Pinpoint the cell where the given text exists, returning its (X, Y) midpoint coordinate. 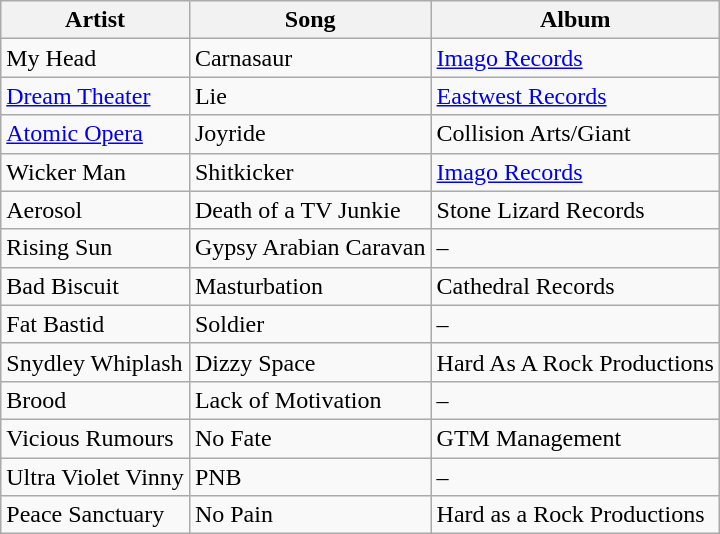
GTM Management (575, 438)
Eastwest Records (575, 96)
Snydley Whiplash (96, 362)
Lie (310, 96)
Collision Arts/Giant (575, 134)
Carnasaur (310, 58)
Lack of Motivation (310, 400)
Joyride (310, 134)
Album (575, 20)
Aerosol (96, 210)
Death of a TV Junkie (310, 210)
Shitkicker (310, 172)
Soldier (310, 324)
Cathedral Records (575, 286)
Brood (96, 400)
Fat Bastid (96, 324)
Hard as a Rock Productions (575, 515)
My Head (96, 58)
Bad Biscuit (96, 286)
Hard As A Rock Productions (575, 362)
Masturbation (310, 286)
Song (310, 20)
Artist (96, 20)
Wicker Man (96, 172)
Dream Theater (96, 96)
PNB (310, 477)
Peace Sanctuary (96, 515)
Rising Sun (96, 248)
Dizzy Space (310, 362)
Stone Lizard Records (575, 210)
No Fate (310, 438)
Ultra Violet Vinny (96, 477)
Vicious Rumours (96, 438)
No Pain (310, 515)
Atomic Opera (96, 134)
Gypsy Arabian Caravan (310, 248)
